Extract the (x, y) coordinate from the center of the cell holding the provided text.  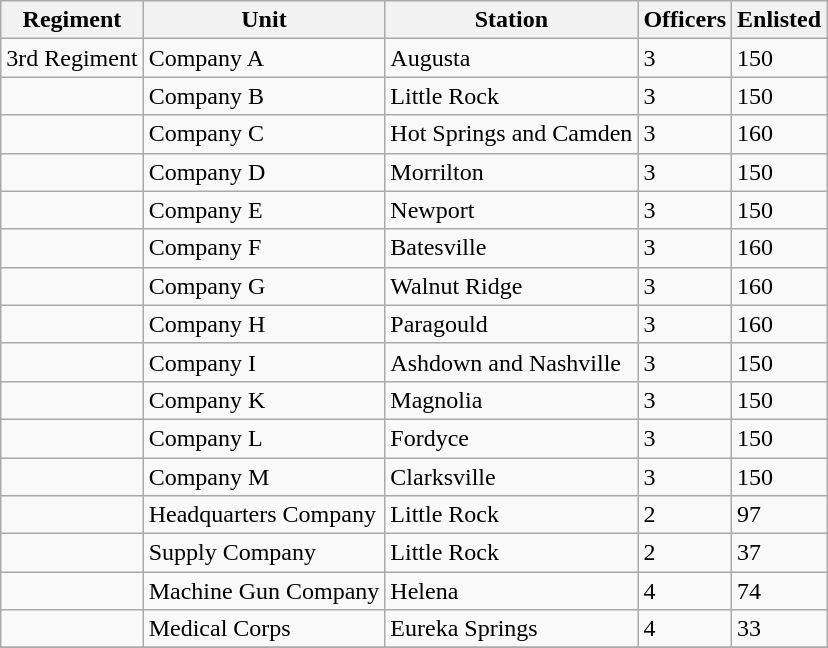
33 (780, 629)
Headquarters Company (264, 515)
97 (780, 515)
Company H (264, 324)
Clarksville (512, 477)
Company G (264, 286)
Supply Company (264, 553)
Ashdown and Nashville (512, 362)
Officers (685, 20)
3rd Regiment (72, 58)
Unit (264, 20)
Company B (264, 96)
Station (512, 20)
Helena (512, 591)
Company E (264, 210)
Company M (264, 477)
Walnut Ridge (512, 286)
Morrilton (512, 172)
Eureka Springs (512, 629)
Company I (264, 362)
Newport (512, 210)
Hot Springs and Camden (512, 134)
Enlisted (780, 20)
Machine Gun Company (264, 591)
74 (780, 591)
Company C (264, 134)
Company D (264, 172)
Batesville (512, 248)
Company F (264, 248)
Company K (264, 400)
Paragould (512, 324)
37 (780, 553)
Augusta (512, 58)
Medical Corps (264, 629)
Fordyce (512, 438)
Company L (264, 438)
Magnolia (512, 400)
Company A (264, 58)
Regiment (72, 20)
